Search for the cell housing the specified text and yield its (X, Y) center coordinate. 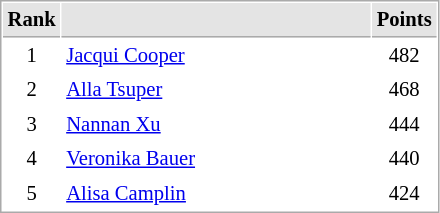
Nannan Xu (216, 124)
482 (404, 56)
Jacqui Cooper (216, 56)
Alla Tsuper (216, 90)
440 (404, 158)
5 (32, 194)
4 (32, 158)
Veronika Bauer (216, 158)
3 (32, 124)
Rank (32, 20)
424 (404, 194)
Alisa Camplin (216, 194)
Points (404, 20)
1 (32, 56)
444 (404, 124)
468 (404, 90)
2 (32, 90)
